From the cell containing the given text, extract its center point as (x, y) coordinate. 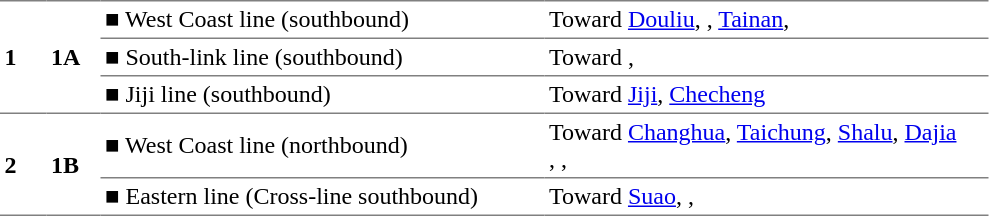
1B (73, 165)
■ West Coast line (northbound) (322, 146)
Toward Douliu, , Tainan, (766, 20)
2 (23, 165)
Toward , (766, 58)
1A (73, 57)
Toward Changhua, Taichung, Shalu, Dajia, , (766, 146)
Toward Jiji, Checheng (766, 95)
■ South-link line (southbound) (322, 58)
■ Eastern line (Cross-line southbound) (322, 197)
Toward Suao, , (766, 197)
■ West Coast line (southbound) (322, 20)
■ Jiji line (southbound) (322, 95)
1 (23, 57)
